Return [x, y] of the center of cell containing provided text 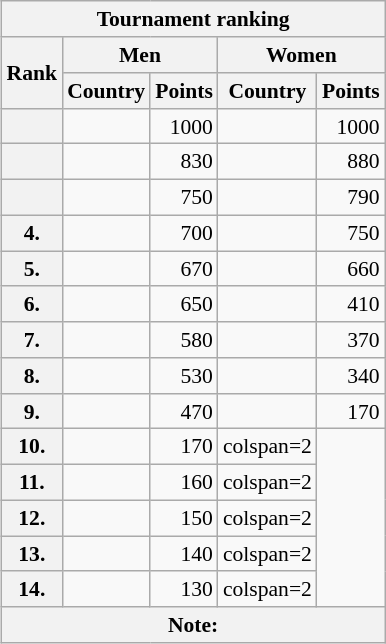
580 [184, 340]
470 [184, 411]
650 [184, 304]
130 [184, 589]
Tournament ranking [194, 19]
11. [32, 482]
370 [351, 340]
340 [351, 376]
12. [32, 518]
830 [184, 162]
530 [184, 376]
Women [302, 55]
660 [351, 269]
8. [32, 376]
670 [184, 269]
880 [351, 162]
6. [32, 304]
4. [32, 233]
14. [32, 589]
Note: [194, 625]
Men [140, 55]
13. [32, 554]
150 [184, 518]
790 [351, 197]
140 [184, 554]
7. [32, 340]
160 [184, 482]
410 [351, 304]
9. [32, 411]
Rank [32, 72]
5. [32, 269]
700 [184, 233]
10. [32, 447]
